Scan for the cell matching the given text and deliver its (X, Y) coordinate at center. 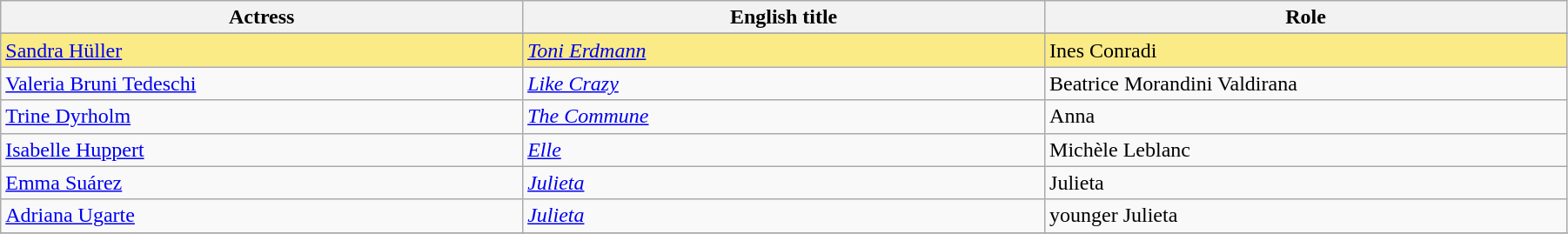
Toni Erdmann (784, 50)
Emma Suárez (262, 183)
English title (784, 17)
Valeria Bruni Tedeschi (262, 84)
The Commune (784, 117)
Actress (262, 17)
Isabelle Huppert (262, 150)
Sandra Hüller (262, 50)
Michèle Leblanc (1306, 150)
Role (1306, 17)
Beatrice Morandini Valdirana (1306, 84)
Trine Dyrholm (262, 117)
Adriana Ugarte (262, 216)
Ines Conradi (1306, 50)
younger Julieta (1306, 216)
Like Crazy (784, 84)
Anna (1306, 117)
Elle (784, 150)
